Return the [X, Y] coordinate for the center point of the cell that contains the specified text.  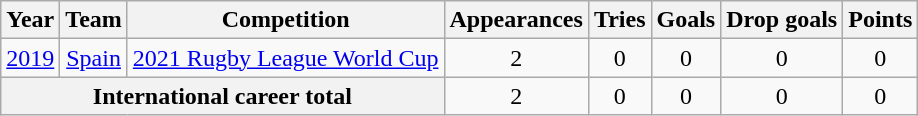
International career total [222, 96]
Team [94, 20]
Goals [686, 20]
Year [30, 20]
Points [880, 20]
2019 [30, 58]
Spain [94, 58]
Competition [286, 20]
Drop goals [782, 20]
2021 Rugby League World Cup [286, 58]
Appearances [516, 20]
Tries [620, 20]
